Detect which cell encompasses the target text, then output its [x, y] center coordinate. 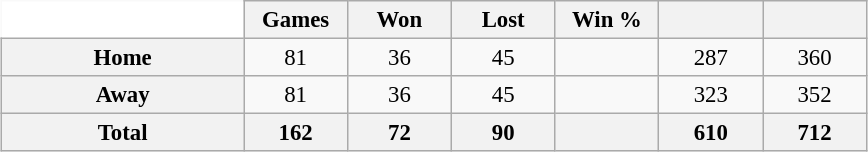
Away [123, 95]
Games [296, 20]
Total [123, 133]
352 [815, 95]
287 [711, 57]
323 [711, 95]
360 [815, 57]
Home [123, 57]
712 [815, 133]
90 [503, 133]
Won [399, 20]
72 [399, 133]
610 [711, 133]
Lost [503, 20]
Win % [607, 20]
162 [296, 133]
